Identify which cell holds the provided text, then report its (x, y) central coordinate. 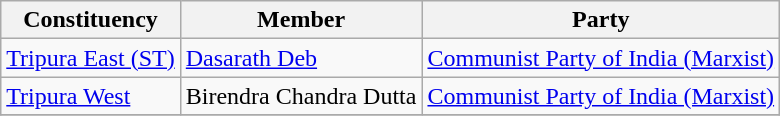
Member (301, 20)
Tripura West (91, 96)
Constituency (91, 20)
Party (601, 20)
Dasarath Deb (301, 58)
Birendra Chandra Dutta (301, 96)
Tripura East (ST) (91, 58)
